Find where the given text appears and provide that cell's center as [X, Y] coordinate. 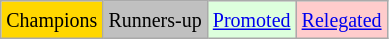
Runners-up [155, 20]
Relegated [342, 20]
Champions [52, 20]
Promoted [252, 20]
